Locate the cell with the specified text and output its (x, y) center coordinate. 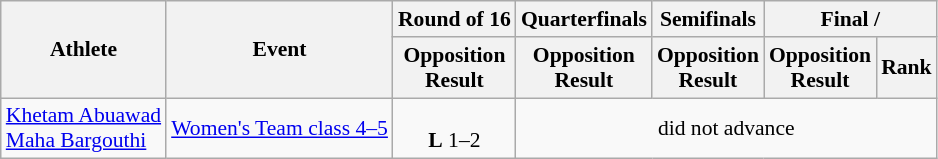
Event (280, 50)
Athlete (84, 50)
L 1–2 (454, 128)
Semifinals (708, 19)
Final / (850, 19)
Women's Team class 4–5 (280, 128)
Quarterfinals (584, 19)
Khetam AbuawadMaha Bargouthi (84, 128)
Rank (906, 68)
Round of 16 (454, 19)
did not advance (726, 128)
